Capture the cell that displays the provided text and extract its (X, Y) central coordinate. 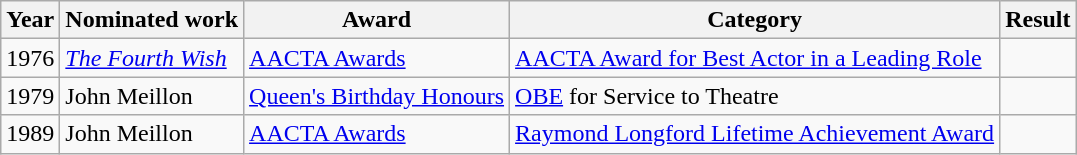
Year (30, 20)
1976 (30, 58)
Raymond Longford Lifetime Achievement Award (755, 134)
AACTA Award for Best Actor in a Leading Role (755, 58)
The Fourth Wish (152, 58)
Category (755, 20)
OBE for Service to Theatre (755, 96)
Result (1038, 20)
1979 (30, 96)
1989 (30, 134)
Queen's Birthday Honours (377, 96)
Award (377, 20)
Nominated work (152, 20)
